Provide the (X, Y) coordinate of the cell's center where the given text is located.  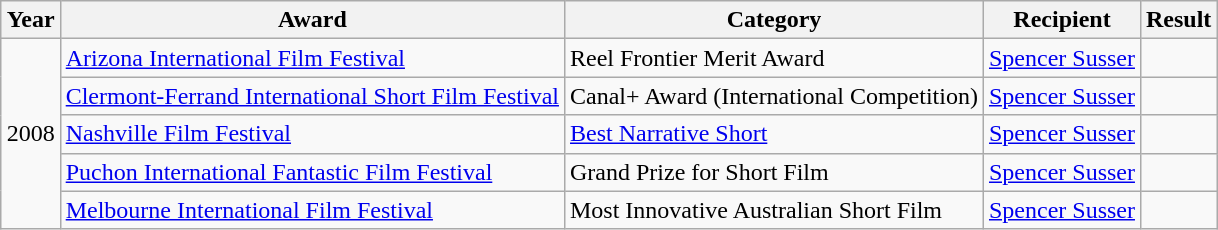
Canal+ Award (International Competition) (774, 96)
Award (312, 20)
Reel Frontier Merit Award (774, 58)
Best Narrative Short (774, 134)
Arizona International Film Festival (312, 58)
Year (30, 20)
Result (1178, 20)
Category (774, 20)
Recipient (1062, 20)
Puchon International Fantastic Film Festival (312, 172)
Grand Prize for Short Film (774, 172)
2008 (30, 134)
Nashville Film Festival (312, 134)
Melbourne International Film Festival (312, 210)
Most Innovative Australian Short Film (774, 210)
Clermont-Ferrand International Short Film Festival (312, 96)
